Output the [x, y] coordinate of the center of the cell containing the given text.  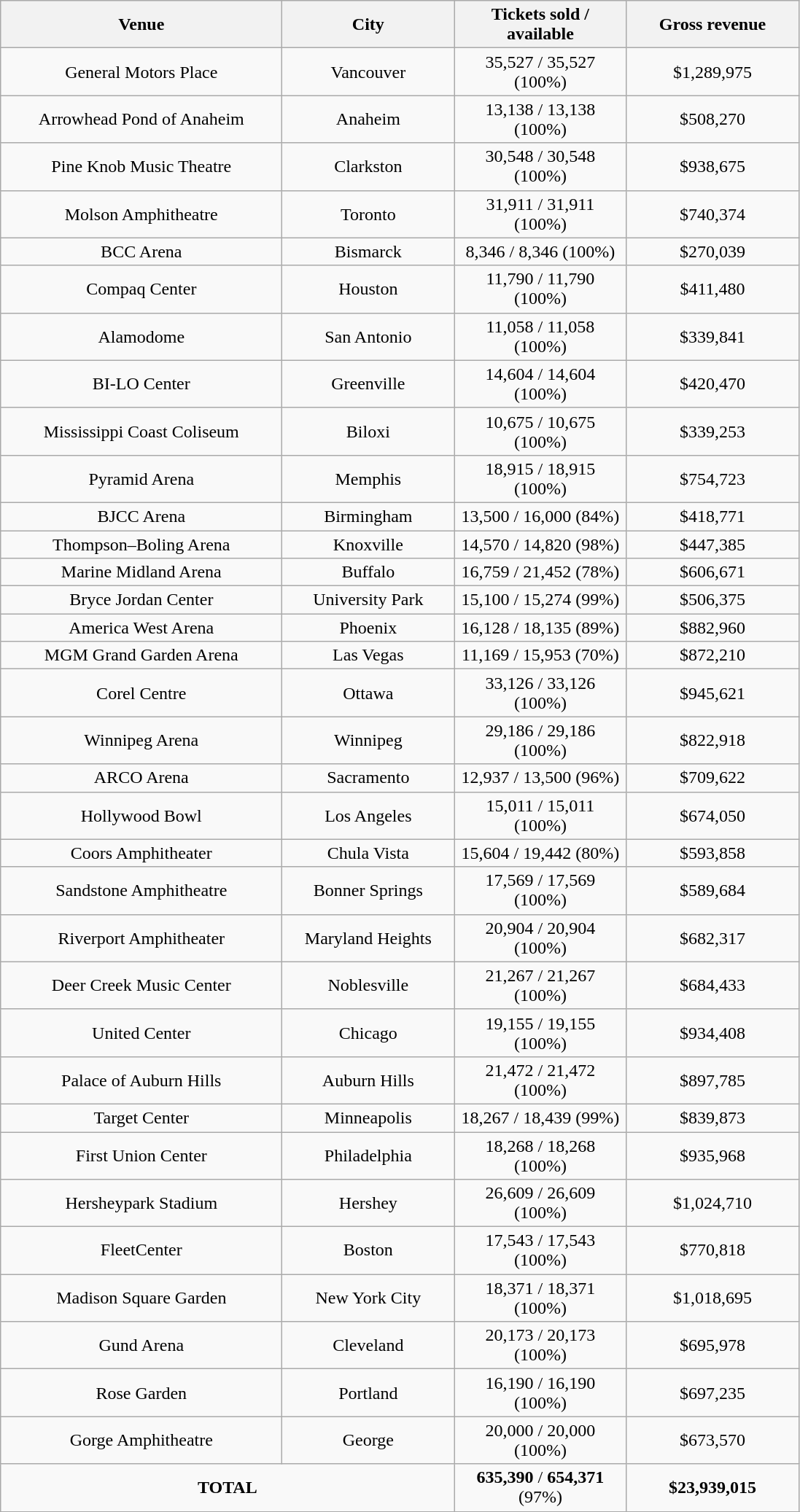
$270,039 [712, 252]
Gorge Amphitheatre [141, 1441]
Gund Arena [141, 1346]
16,128 / 18,135 (89%) [540, 628]
BI-LO Center [141, 383]
Anaheim [368, 120]
$411,480 [712, 289]
$682,317 [712, 938]
18,371 / 18,371 (100%) [540, 1298]
11,058 / 11,058 (100%) [540, 337]
18,915 / 18,915 (100%) [540, 478]
$593,858 [712, 853]
19,155 / 19,155 (100%) [540, 1032]
Riverport Amphitheater [141, 938]
17,543 / 17,543 (100%) [540, 1251]
Sandstone Amphitheatre [141, 891]
Gross revenue [712, 25]
14,604 / 14,604 (100%) [540, 383]
Thompson–Boling Arena [141, 545]
Clarkston [368, 166]
Winnipeg Arena [141, 741]
$23,939,015 [712, 1487]
Buffalo [368, 572]
14,570 / 14,820 (98%) [540, 545]
George [368, 1441]
20,173 / 20,173 (100%) [540, 1346]
Deer Creek Music Center [141, 986]
BJCC Arena [141, 516]
Las Vegas [368, 655]
New York City [368, 1298]
$695,978 [712, 1346]
Chicago [368, 1032]
Mississippi Coast Coliseum [141, 432]
Bismarck [368, 252]
$935,968 [712, 1155]
$674,050 [712, 815]
First Union Center [141, 1155]
$882,960 [712, 628]
Marine Midland Arena [141, 572]
Arrowhead Pond of Anaheim [141, 120]
United Center [141, 1032]
$506,375 [712, 600]
University Park [368, 600]
Phoenix [368, 628]
Maryland Heights [368, 938]
$754,723 [712, 478]
8,346 / 8,346 (100%) [540, 252]
$339,253 [712, 432]
Hershey [368, 1203]
BCC Arena [141, 252]
Chula Vista [368, 853]
31,911 / 31,911 (100%) [540, 214]
America West Arena [141, 628]
$606,671 [712, 572]
Hollywood Bowl [141, 815]
Venue [141, 25]
Greenville [368, 383]
Toronto [368, 214]
Ottawa [368, 693]
Madison Square Garden [141, 1298]
35,527 / 35,527 (100%) [540, 71]
Philadelphia [368, 1155]
$872,210 [712, 655]
21,472 / 21,472 (100%) [540, 1080]
635,390 / 654,371 (97%) [540, 1487]
26,609 / 26,609 (100%) [540, 1203]
Pyramid Arena [141, 478]
18,267 / 18,439 (99%) [540, 1118]
15,011 / 15,011 (100%) [540, 815]
$418,771 [712, 516]
$938,675 [712, 166]
Biloxi [368, 432]
$1,289,975 [712, 71]
$740,374 [712, 214]
16,190 / 16,190 (100%) [540, 1392]
15,100 / 15,274 (99%) [540, 600]
33,126 / 33,126 (100%) [540, 693]
$709,622 [712, 778]
Coors Amphitheater [141, 853]
Auburn Hills [368, 1080]
Noblesville [368, 986]
11,169 / 15,953 (70%) [540, 655]
FleetCenter [141, 1251]
$897,785 [712, 1080]
16,759 / 21,452 (78%) [540, 572]
11,790 / 11,790 (100%) [540, 289]
San Antonio [368, 337]
18,268 / 18,268 (100%) [540, 1155]
Boston [368, 1251]
21,267 / 21,267 (100%) [540, 986]
Vancouver [368, 71]
Los Angeles [368, 815]
Compaq Center [141, 289]
$945,621 [712, 693]
Houston [368, 289]
Target Center [141, 1118]
Minneapolis [368, 1118]
Palace of Auburn Hills [141, 1080]
$447,385 [712, 545]
13,138 / 13,138 (100%) [540, 120]
Alamodome [141, 337]
Memphis [368, 478]
Birmingham [368, 516]
30,548 / 30,548 (100%) [540, 166]
General Motors Place [141, 71]
13,500 / 16,000 (84%) [540, 516]
17,569 / 17,569 (100%) [540, 891]
$822,918 [712, 741]
$1,024,710 [712, 1203]
$339,841 [712, 337]
$589,684 [712, 891]
MGM Grand Garden Arena [141, 655]
20,904 / 20,904 (100%) [540, 938]
$934,408 [712, 1032]
Bonner Springs [368, 891]
$839,873 [712, 1118]
29,186 / 29,186 (100%) [540, 741]
$508,270 [712, 120]
$673,570 [712, 1441]
$770,818 [712, 1251]
Rose Garden [141, 1392]
Cleveland [368, 1346]
Tickets sold / available [540, 25]
15,604 / 19,442 (80%) [540, 853]
Sacramento [368, 778]
Bryce Jordan Center [141, 600]
$1,018,695 [712, 1298]
Corel Centre [141, 693]
Molson Amphitheatre [141, 214]
$420,470 [712, 383]
Portland [368, 1392]
12,937 / 13,500 (96%) [540, 778]
Winnipeg [368, 741]
TOTAL [228, 1487]
20,000 / 20,000 (100%) [540, 1441]
Hersheypark Stadium [141, 1203]
Knoxville [368, 545]
$697,235 [712, 1392]
10,675 / 10,675 (100%) [540, 432]
$684,433 [712, 986]
ARCO Arena [141, 778]
City [368, 25]
Pine Knob Music Theatre [141, 166]
